Locate the cell with the specified text and output its [x, y] center coordinate. 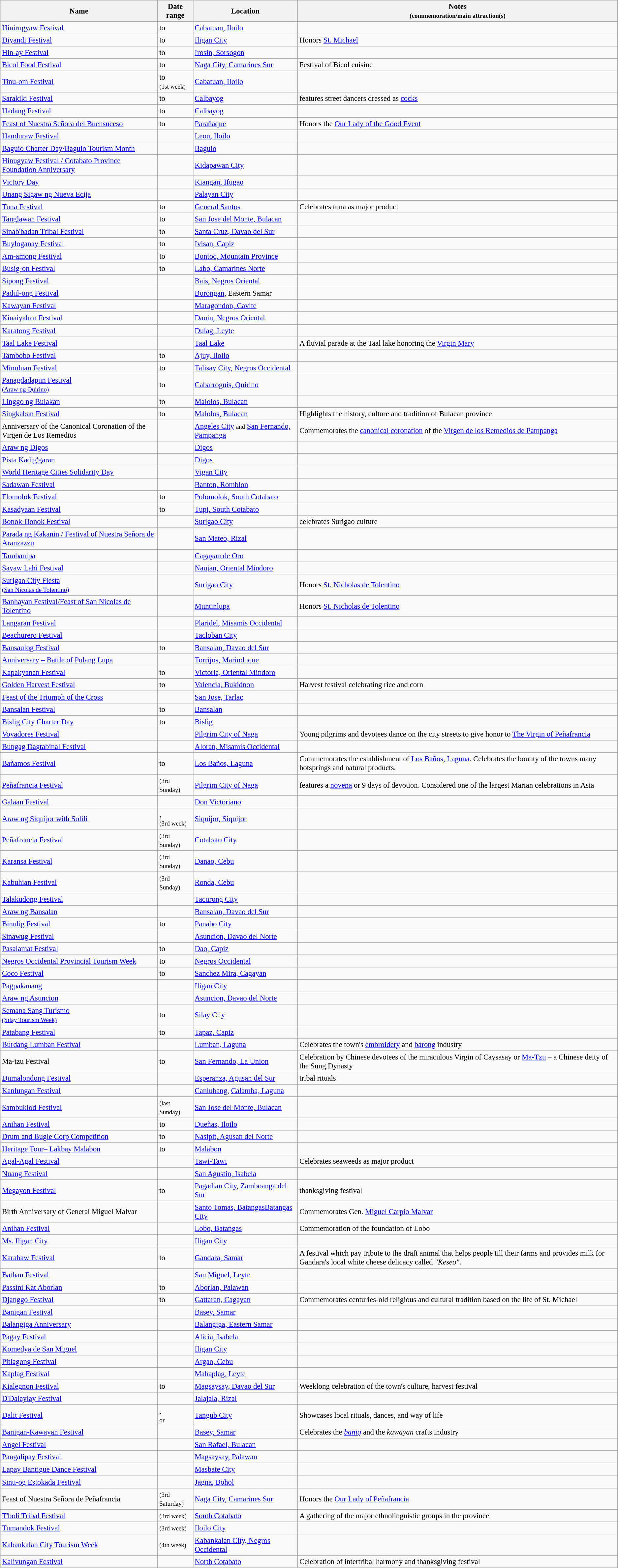
San Jose, Tarlac [245, 697]
General Santos [245, 207]
Beachurero Festival [79, 635]
Djanggo Festival [79, 1299]
Alicia, Isabela [245, 1337]
Kasadyaan Festival [79, 509]
Ivisan, Capiz [245, 244]
Kidapawan City [245, 165]
Harvest festival celebrating rice and corn [458, 685]
Aborlan, Palawan [245, 1287]
Celebration by Chinese devotees of the miraculous Virgin of Caysasay or Ma-Tzu – a Chinese deity of the Sung Dynasty [458, 1061]
Negros Occidental Provincial Tourism Week [79, 961]
Am-among Festival [79, 256]
D'Dalaylay Festival [79, 1399]
Kaplag Festival [79, 1374]
Feast of Nuestra Señora de Peñafrancia [79, 1499]
San Fernando, La Union [245, 1061]
Busig-on Festival [79, 269]
Araw ng Digos [79, 448]
Magsaysay, Palawan [245, 1457]
World Heritage Cities Solidarity Day [79, 472]
Banhayan Festival/Feast of San Nicolas de Tolentino [79, 606]
,or [175, 1416]
Don Victoriano [245, 802]
Commemorates the establishment of Los Baños, Laguna. Celebrates the bounty of the towns many hotsprings and natural products. [458, 764]
Baguio Charter Day/Baguio Tourism Month [79, 148]
Tuna Festival [79, 207]
Bonok-Bonok Festival [79, 522]
Sadawan Festival [79, 485]
Banigan Festival [79, 1312]
Mahaplag, Leyte [245, 1374]
Negros Occidental [245, 961]
Talisay City, Negros Occidental [245, 368]
Kapakyanan Festival [79, 672]
Voyadores Festival [79, 734]
Patabang Festival [79, 1032]
Name [79, 11]
Passini Kat Aborlan [79, 1287]
San Miguel, Leyte [245, 1275]
Magsaysay, Davao del Sur [245, 1386]
Los Baños, Laguna [245, 764]
Drum and Bugle Corp Competition [79, 1137]
Taal Lake [245, 343]
Highlights the history, culture and tradition of Bulacan province [458, 414]
Burdang Lumban Festival [79, 1044]
Irosin, Sorsogon [245, 53]
Commemorates Gen. Miguel Carpio Malvar [458, 1212]
San Agustin, Isabela [245, 1174]
Kinaiyahan Festival [79, 318]
San Rafael, Bulacan [245, 1445]
Lobo, Batangas [245, 1229]
Siquijor, Siquijor [245, 819]
Sarakiki Festival [79, 99]
,(3rd week) [175, 819]
Tanglawan Festival [79, 219]
Gattaran, Cagayan [245, 1299]
Muntinlupa [245, 606]
Bungag Dagtabinal Festival [79, 747]
Ms. Iligan City [79, 1241]
Celebrates the banig and the kawayan crafts industry [458, 1432]
Megayon Festival [79, 1190]
Victoria, Oriental Mindoro [245, 672]
Torrijos, Marinduque [245, 660]
Linggo ng Bulakan [79, 401]
thanksgiving festival [458, 1190]
Festival of Bicol cuisine [458, 65]
Santo Tomas, BatangasBatangas City [245, 1212]
Gandara, Samar [245, 1258]
Pasalamat Festival [79, 949]
Unang Sigaw ng Nueva Ecija [79, 194]
Semana Sang Turismo(Silay Tourism Week) [79, 1015]
(4th week) [175, 1545]
Sinawug Festival [79, 937]
Celebrates tuna as major product [458, 207]
Binulig Festival [79, 924]
Celebration of intertribal harmony and thanksgiving festival [458, 1562]
Masbate City [245, 1469]
Tupi, South Cotabato [245, 509]
Leon, Iloilo [245, 136]
North Cotabato [245, 1562]
Karansa Festival [79, 861]
Bais, Negros Oriental [245, 281]
Balangiga Anniversary [79, 1324]
Feast of the Triumph of the Cross [79, 697]
Kawayan Festival [79, 306]
Bañamos Festival [79, 764]
Bansaulog Festival [79, 648]
Kiangan, Ifugao [245, 182]
Maragondon, Cavite [245, 306]
Pangalipay Festival [79, 1457]
Bansalan Festival [79, 710]
Minuluan Festival [79, 368]
Pagadian City, Zamboanga del Sur [245, 1190]
Bansalan [245, 710]
Cabarroguis, Quirino [245, 385]
features a novena or 9 days of devotion. Considered one of the largest Marian celebrations in Asia [458, 785]
Hinirugyaw Festival [79, 28]
Jagna, Bohol [245, 1482]
Victory Day [79, 182]
Banton, Romblon [245, 485]
Naujan, Oriental Mindoro [245, 568]
Pista Kadig'garan [79, 460]
Banigan-Kawayan Festival [79, 1432]
Honors the Our Lady of Peñafrancia [458, 1499]
Dao, Capiz [245, 949]
Pagay Festival [79, 1337]
Iloilo City [245, 1528]
tribal rituals [458, 1078]
Location [245, 11]
Dumalondong Festival [79, 1078]
Feast of Nuestra Señora del Buensuceso [79, 124]
Date range [175, 11]
features street dancers dressed as cocks [458, 99]
Honors the Our Lady of the Good Event [458, 124]
Baguio [245, 148]
Parada ng Kakanin / Festival of Nuestra Señora de Aranzazzu [79, 538]
Palayan City [245, 194]
Borongan, Eastern Samar [245, 293]
Panabo City [245, 924]
Argao, Cebu [245, 1361]
Cagayan de Oro [245, 556]
Tapaz, Capiz [245, 1032]
Tacurong City [245, 899]
Komedya de San Miguel [79, 1349]
Commemoration of the foundation of Lobo [458, 1229]
Araw ng Asuncion [79, 998]
Coco Festival [79, 973]
Lumban, Laguna [245, 1044]
Bontoc, Mountain Province [245, 256]
Araw ng Siquijor with Solili [79, 819]
Anniversary – Battle of Pulang Lupa [79, 660]
Weeklong celebration of the town's culture, harvest festival [458, 1386]
Sanchez Mira, Cagayan [245, 973]
Padul-ong Festival [79, 293]
T'boli Tribal Festival [79, 1516]
Lapay Bantigue Dance Festival [79, 1469]
Aloran, Misamis Occidental [245, 747]
(3rd Saturday) [175, 1499]
Malabon [245, 1149]
Taal Lake Festival [79, 343]
Karabaw Festival [79, 1258]
Esperanza, Agusan del Sur [245, 1078]
Balangiga, Eastern Samar [245, 1324]
Hinugyaw Festival / Cotabato Province Foundation Anniversary [79, 165]
Tacloban City [245, 635]
(last Sunday) [175, 1107]
Bislig [245, 722]
Kialegnon Festival [79, 1386]
Showcases local rituals, dances, and way of life [458, 1416]
Araw ng Bansalan [79, 912]
Surigao City Fiesta(San Nicolas de Tolentino) [79, 585]
Tambobo Festival [79, 355]
Kabankalan City Tourism Week [79, 1545]
Tumandok Festival [79, 1528]
Hadang Festival [79, 111]
A fluvial parade at the Taal lake honoring the Virgin Mary [458, 343]
Young pilgrims and devotees dance on the city streets to give honor to The Virgin of Peñafrancia [458, 734]
Notes(commemoration/main attraction(s) [458, 11]
Bislig City Charter Day [79, 722]
Talakudong Festival [79, 899]
Vigan City [245, 472]
Sipong Festival [79, 281]
Buyloganay Festival [79, 244]
Danao, Cebu [245, 861]
Nuang Festival [79, 1174]
Celebrates seaweeds as major product [458, 1161]
Polomolok, South Cotabato [245, 497]
Hin-ay Festival [79, 53]
Sambuklod Festival [79, 1107]
Valencia, Bukidnon [245, 685]
Commemorates the canonical coronation of the Virgen de los Remedios de Pampanga [458, 430]
Heritage Tour– Lakbay Malabon [79, 1149]
Karatong Festival [79, 331]
Canlubang, Calamba, Laguna [245, 1090]
San Mateo, Rizal [245, 538]
Angel Festival [79, 1445]
Tinu-om Festival [79, 82]
Sinu-og Estokada Festival [79, 1482]
Ajuy, Iloilo [245, 355]
Angeles City and San Fernando, Pampanga [245, 430]
Panagdadapun Festival(Araw ng Quirino) [79, 385]
Pitlagong Festival [79, 1361]
A gathering of the major ethnolinguistic groups in the province [458, 1516]
Commemorates centuries-old religious and cultural tradition based on the life of St. Michael [458, 1299]
Pagpakanaug [79, 986]
Labo, Camarines Norte [245, 269]
Flomolok Festival [79, 497]
to (1st week) [175, 82]
Parañaque [245, 124]
Dulag, Leyte [245, 331]
Tambanipa [79, 556]
Honors St. Michael [458, 40]
Celebrates the town's embroidery and barong industry [458, 1044]
Dauin, Negros Oriental [245, 318]
Handuraw Festival [79, 136]
Diyandi Festival [79, 40]
Ma-tzu Festival [79, 1061]
Kanlungan Festival [79, 1090]
Dalit Festival [79, 1416]
Agal-Agal Festival [79, 1161]
Golden Harvest Festival [79, 685]
Langaran Festival [79, 623]
Sinab'badan Tribal Festival [79, 231]
Birth Anniversary of General Miguel Malvar [79, 1212]
Bicol Food Festival [79, 65]
Tangub City [245, 1416]
Dueñas, Iloilo [245, 1124]
Anniversary of the Canonical Coronation of the Virgen de Los Remedios [79, 430]
Plaridel, Misamis Occidental [245, 623]
Ronda, Cebu [245, 883]
Kalivungan Festival [79, 1562]
Cotabato City [245, 840]
Santa Cruz, Davao del Sur [245, 231]
Tawi-Tawi [245, 1161]
Jalajala, Rizal [245, 1399]
South Cotabato [245, 1516]
Sayaw Lahi Festival [79, 568]
Nasipit, Agusan del Norte [245, 1137]
Galaan Festival [79, 802]
celebrates Surigao culture [458, 522]
Silay City [245, 1015]
Kabankalan City, Negros Occidental [245, 1545]
Singkaban Festival [79, 414]
Bathan Festival [79, 1275]
Kabuhian Festival [79, 883]
